Return the [x, y] coordinate for the center point of the cell that contains the specified text.  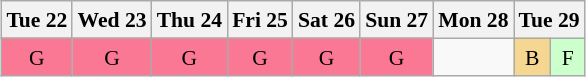
Wed 23 [112, 20]
Fri 25 [260, 20]
Thu 24 [190, 20]
Tue 29 [550, 20]
F [568, 56]
B [532, 56]
Tue 22 [36, 20]
Mon 28 [473, 20]
Sun 27 [396, 20]
Sat 26 [326, 20]
